Capture the cell that displays the provided text and extract its (x, y) central coordinate. 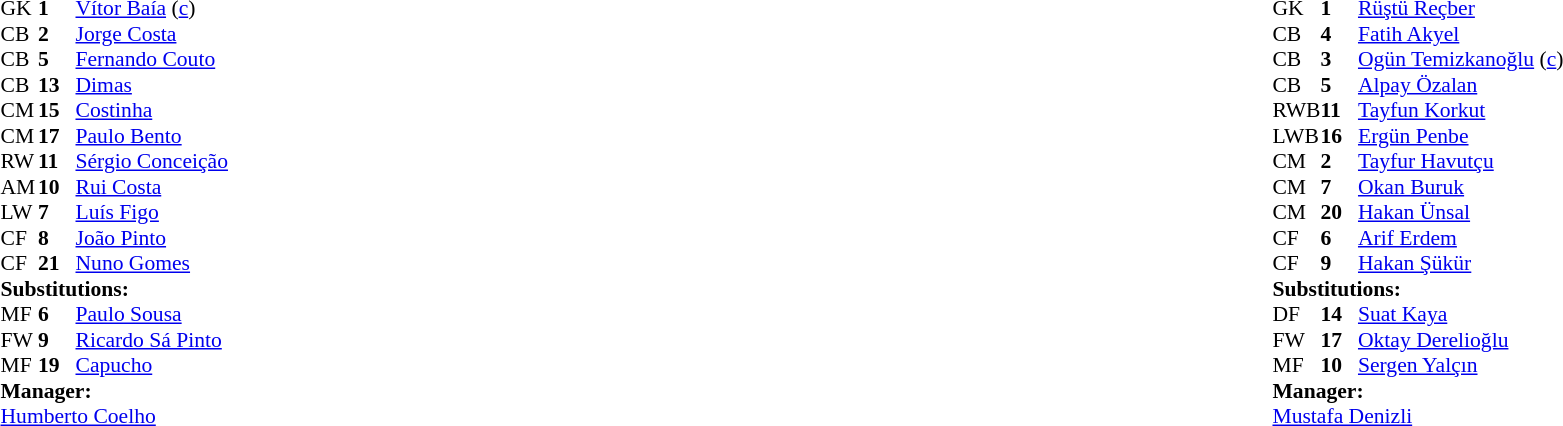
8 (57, 238)
Sérgio Conceição (152, 161)
Dimas (152, 85)
DF (1296, 315)
13 (57, 85)
LWB (1296, 136)
Paulo Bento (152, 136)
Rui Costa (152, 187)
14 (1339, 315)
LW (19, 213)
19 (57, 365)
16 (1339, 136)
Capucho (152, 365)
Fernando Couto (152, 59)
20 (1339, 213)
21 (57, 263)
RWB (1296, 111)
Ricardo Sá Pinto (152, 340)
João Pinto (152, 238)
Costinha (152, 111)
Jorge Costa (152, 34)
Luís Figo (152, 213)
4 (1339, 34)
15 (57, 111)
Paulo Sousa (152, 315)
RW (19, 161)
AM (19, 187)
3 (1339, 59)
Nuno Gomes (152, 263)
